Provide the [X, Y] coordinate of the cell's center where the given text is located.  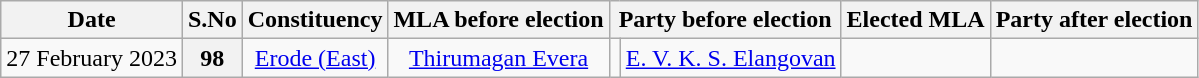
Elected MLA [916, 20]
27 February 2023 [92, 58]
Erode (East) [315, 58]
S.No [212, 20]
E. V. K. S. Elangovan [730, 58]
Party after election [1094, 20]
Date [92, 20]
Constituency [315, 20]
Thirumagan Evera [498, 58]
98 [212, 58]
Party before election [725, 20]
MLA before election [498, 20]
